Search for the cell housing the specified text and yield its [x, y] center coordinate. 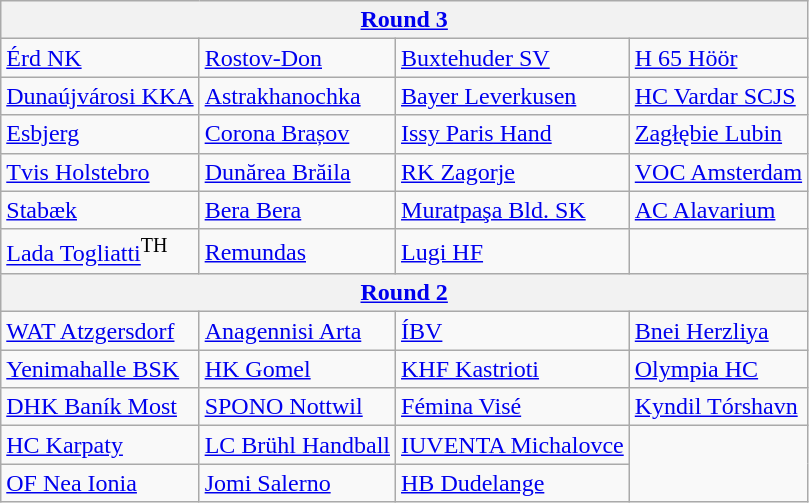
Rostov-Don [297, 58]
Bayer Leverkusen [513, 96]
ÍBV [513, 331]
Remundas [297, 252]
Bnei Herzliya [718, 331]
RK Zagorje [513, 172]
Lada TogliattiTH [100, 252]
Anagennisi Arta [297, 331]
Astrakhanochka [297, 96]
Buxtehuder SV [513, 58]
Bera Bera [297, 210]
IUVENTA Michalovce [513, 445]
Érd NK [100, 58]
Olympia HC [718, 369]
HC Vardar SCJS [718, 96]
Lugi HF [513, 252]
DHK Baník Most [100, 407]
WAT Atzgersdorf [100, 331]
Kyndil Tórshavn [718, 407]
AC Alavarium [718, 210]
Esbjerg [100, 134]
Corona Brașov [297, 134]
Stabæk [100, 210]
Yenimahalle BSK [100, 369]
HK Gomel [297, 369]
KHF Kastrioti [513, 369]
Dunărea Brăila [297, 172]
LC Brühl Handball [297, 445]
Muratpaşa Bld. SK [513, 210]
Round 2 [404, 293]
Round 3 [404, 20]
Fémina Visé [513, 407]
Jomi Salerno [297, 483]
Issy Paris Hand [513, 134]
HC Karpaty [100, 445]
VOC Amsterdam [718, 172]
SPONO Nottwil [297, 407]
H 65 Höör [718, 58]
Dunaújvárosi KKA [100, 96]
HB Dudelange [513, 483]
Zagłębie Lubin [718, 134]
Tvis Holstebro [100, 172]
OF Nea Ionia [100, 483]
